From the cell containing the given text, extract its center point as (X, Y) coordinate. 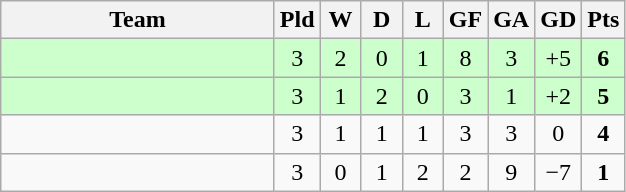
Team (138, 20)
GD (558, 20)
6 (604, 58)
GA (512, 20)
−7 (558, 172)
D (382, 20)
Pts (604, 20)
GF (465, 20)
W (340, 20)
9 (512, 172)
L (422, 20)
+5 (558, 58)
+2 (558, 96)
5 (604, 96)
4 (604, 134)
8 (465, 58)
Pld (297, 20)
